Locate the cell with the specified text and output its (x, y) center coordinate. 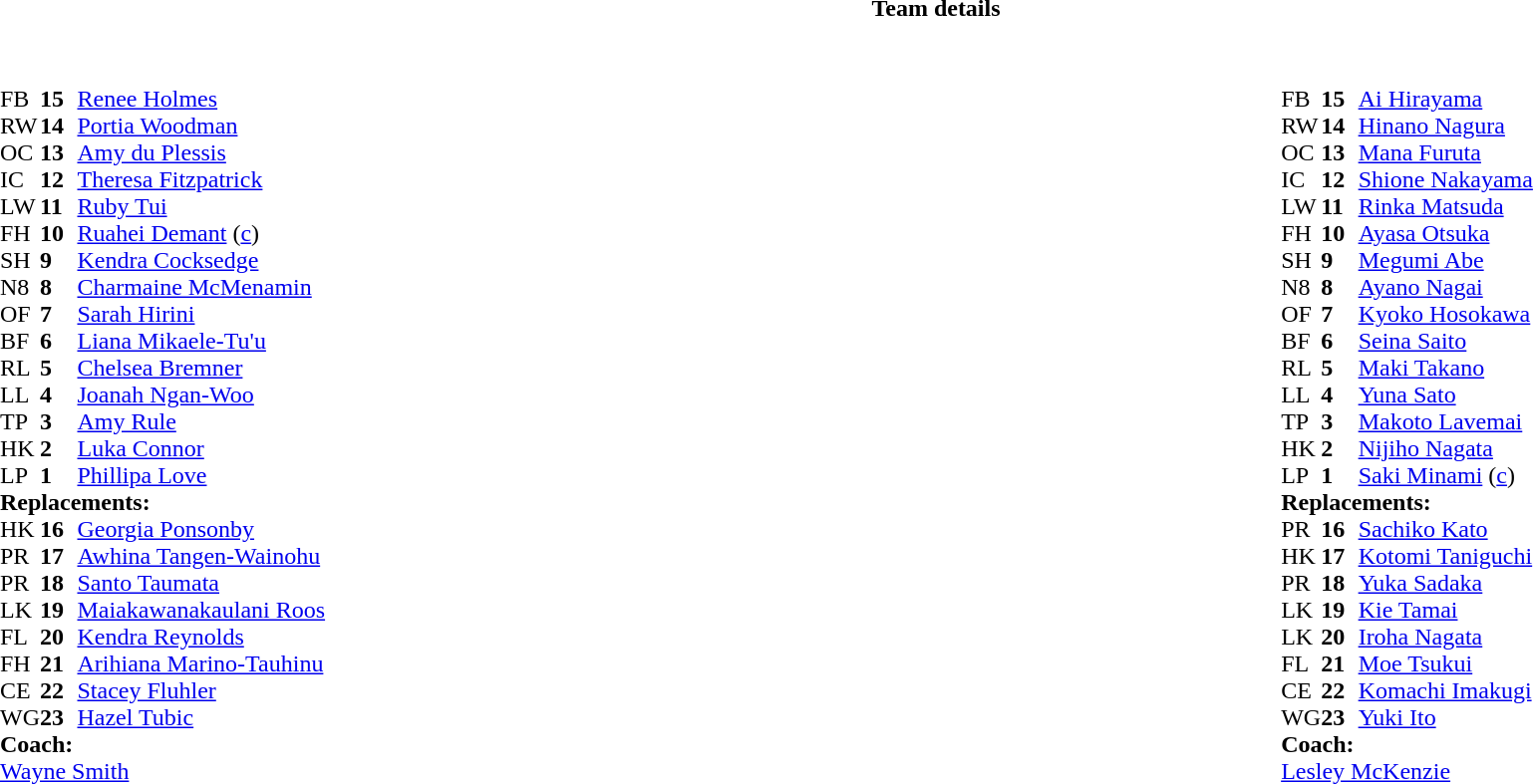
Yuka Sadaka (1445, 584)
Liana Mikaele-Tu'u (201, 341)
Kendra Reynolds (201, 638)
Megumi Abe (1445, 261)
Luka Connor (201, 448)
Yuki Ito (1445, 717)
Kendra Cocksedge (201, 261)
Komachi Imakugi (1445, 691)
Amy Rule (201, 422)
Makoto Lavemai (1445, 422)
Sarah Hirini (201, 315)
Ruby Tui (201, 207)
Sachiko Kato (1445, 530)
Charmaine McMenamin (201, 287)
Yuna Sato (1445, 394)
Rinka Matsuda (1445, 207)
Georgia Ponsonby (201, 530)
Santo Taumata (201, 584)
Shione Nakayama (1445, 179)
Chelsea Bremner (201, 369)
Saki Minami (c) (1445, 476)
Renee Holmes (201, 100)
Arihiana Marino-Tauhinu (201, 663)
Joanah Ngan-Woo (201, 394)
Phillipa Love (201, 476)
Stacey Fluhler (201, 691)
Hinano Nagura (1445, 126)
Maki Takano (1445, 369)
Kie Tamai (1445, 610)
Amy du Plessis (201, 153)
Hazel Tubic (201, 717)
Theresa Fitzpatrick (201, 179)
Ayasa Otsuka (1445, 233)
Ruahei Demant (c) (201, 233)
Awhina Tangen-Wainohu (201, 556)
Maiakawanakaulani Roos (201, 610)
Kotomi Taniguchi (1445, 556)
Ayano Nagai (1445, 287)
Kyoko Hosokawa (1445, 315)
Ai Hirayama (1445, 100)
Portia Woodman (201, 126)
Seina Saito (1445, 341)
Iroha Nagata (1445, 638)
Moe Tsukui (1445, 663)
Nijiho Nagata (1445, 448)
Mana Furuta (1445, 153)
